Find where the given text appears and provide that cell's center as (x, y) coordinate. 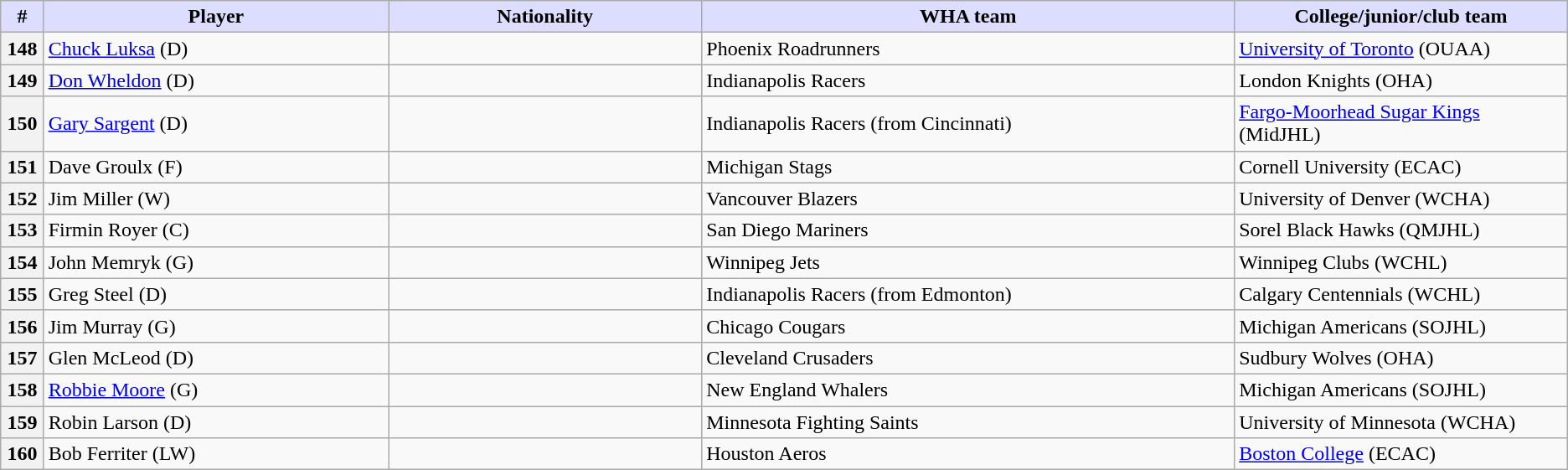
Boston College (ECAC) (1401, 454)
Calgary Centennials (WCHL) (1401, 294)
Houston Aeros (968, 454)
Firmin Royer (C) (216, 230)
Winnipeg Clubs (WCHL) (1401, 262)
WHA team (968, 17)
Winnipeg Jets (968, 262)
University of Toronto (OUAA) (1401, 49)
151 (22, 167)
Bob Ferriter (LW) (216, 454)
Indianapolis Racers (from Edmonton) (968, 294)
153 (22, 230)
Robin Larson (D) (216, 421)
# (22, 17)
London Knights (OHA) (1401, 80)
Sudbury Wolves (OHA) (1401, 358)
156 (22, 326)
157 (22, 358)
152 (22, 199)
Don Wheldon (D) (216, 80)
Minnesota Fighting Saints (968, 421)
Vancouver Blazers (968, 199)
150 (22, 124)
Michigan Stags (968, 167)
Glen McLeod (D) (216, 358)
Dave Groulx (F) (216, 167)
154 (22, 262)
Jim Murray (G) (216, 326)
148 (22, 49)
Cornell University (ECAC) (1401, 167)
Fargo-Moorhead Sugar Kings (MidJHL) (1401, 124)
Indianapolis Racers (968, 80)
Robbie Moore (G) (216, 390)
Cleveland Crusaders (968, 358)
Chuck Luksa (D) (216, 49)
158 (22, 390)
149 (22, 80)
159 (22, 421)
155 (22, 294)
Player (216, 17)
Indianapolis Racers (from Cincinnati) (968, 124)
University of Minnesota (WCHA) (1401, 421)
University of Denver (WCHA) (1401, 199)
Chicago Cougars (968, 326)
New England Whalers (968, 390)
Nationality (545, 17)
Jim Miller (W) (216, 199)
Gary Sargent (D) (216, 124)
Sorel Black Hawks (QMJHL) (1401, 230)
Greg Steel (D) (216, 294)
San Diego Mariners (968, 230)
Phoenix Roadrunners (968, 49)
John Memryk (G) (216, 262)
College/junior/club team (1401, 17)
160 (22, 454)
